Search for the cell housing the specified text and yield its (x, y) center coordinate. 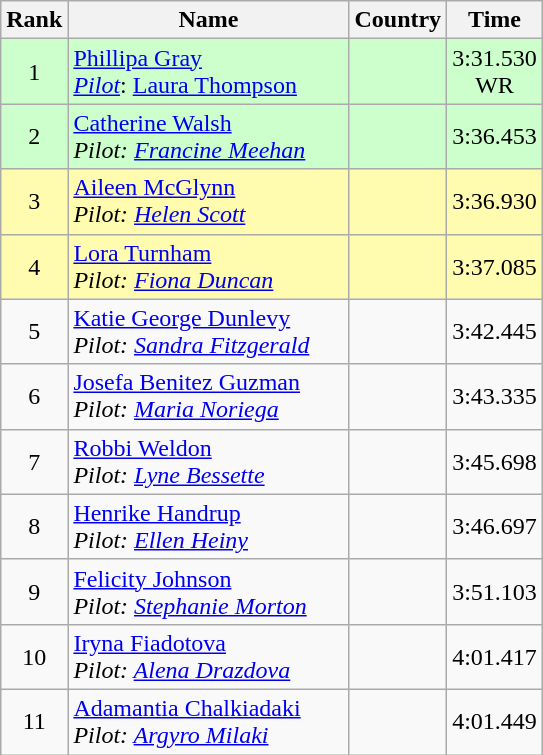
4:01.417 (495, 656)
Henrike HandrupPilot: Ellen Heiny (208, 526)
Adamantia ChalkiadakiPilot: Argyro Milaki (208, 722)
1 (34, 72)
9 (34, 592)
3:45.698 (495, 462)
11 (34, 722)
8 (34, 526)
Katie George DunlevyPilot: Sandra Fitzgerald (208, 332)
3:36.453 (495, 136)
3:31.530WR (495, 72)
Country (398, 20)
Rank (34, 20)
Catherine WalshPilot: Francine Meehan (208, 136)
7 (34, 462)
2 (34, 136)
Iryna FiadotovaPilot: Alena Drazdova (208, 656)
4 (34, 266)
3:43.335 (495, 396)
Time (495, 20)
Phillipa GrayPilot: Laura Thompson (208, 72)
3 (34, 202)
Aileen McGlynnPilot: Helen Scott (208, 202)
3:51.103 (495, 592)
Felicity JohnsonPilot: Stephanie Morton (208, 592)
3:37.085 (495, 266)
5 (34, 332)
3:42.445 (495, 332)
Josefa Benitez GuzmanPilot: Maria Noriega (208, 396)
10 (34, 656)
Robbi WeldonPilot: Lyne Bessette (208, 462)
3:46.697 (495, 526)
Lora TurnhamPilot: Fiona Duncan (208, 266)
Name (208, 20)
6 (34, 396)
4:01.449 (495, 722)
3:36.930 (495, 202)
